Locate the cell with the specified text and output its (X, Y) center coordinate. 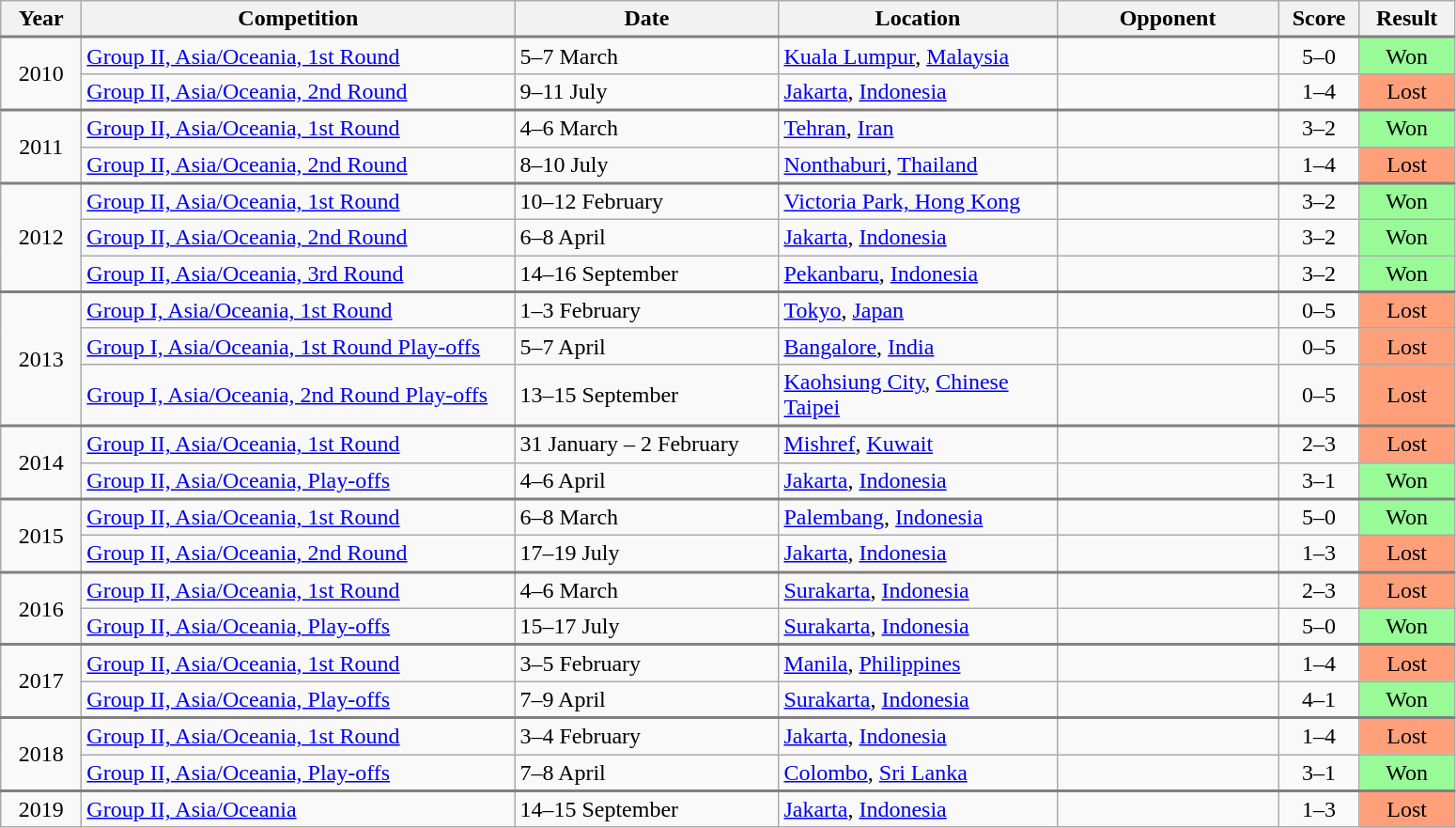
Group I, Asia/Oceania, 1st Round Play-offs (299, 346)
2017 (41, 681)
Kaohsiung City, Chinese Taipei (918, 395)
8–10 July (646, 165)
Mishref, Kuwait (918, 444)
2010 (41, 74)
2011 (41, 147)
Location (918, 19)
3–5 February (646, 664)
3–4 February (646, 737)
Pekanbaru, Indonesia (918, 274)
Group I, Asia/Oceania, 1st Round (299, 310)
Group II, Asia/Oceania, 3rd Round (299, 274)
Group II, Asia/Oceania (299, 808)
14–16 September (646, 274)
Date (646, 19)
31 January – 2 February (646, 444)
Colombo, Sri Lanka (918, 773)
2013 (41, 359)
Palembang, Indonesia (918, 517)
Tokyo, Japan (918, 310)
Kuala Lumpur, Malaysia (918, 56)
7–8 April (646, 773)
2015 (41, 536)
5–7 April (646, 346)
2012 (41, 238)
4–6 April (646, 481)
Opponent (1168, 19)
10–12 February (646, 201)
14–15 September (646, 808)
5–7 March (646, 56)
2018 (41, 755)
Group I, Asia/Oceania, 2nd Round Play-offs (299, 395)
6–8 March (646, 517)
2019 (41, 808)
17–19 July (646, 555)
Score (1319, 19)
15–17 July (646, 626)
9–11 July (646, 92)
2016 (41, 608)
Result (1407, 19)
Tehran, Iran (918, 128)
Competition (299, 19)
6–8 April (646, 238)
Year (41, 19)
Bangalore, India (918, 346)
4–1 (1319, 699)
Victoria Park, Hong Kong (918, 201)
Manila, Philippines (918, 664)
1–3 February (646, 310)
7–9 April (646, 699)
Nonthaburi, Thailand (918, 165)
13–15 September (646, 395)
2014 (41, 462)
